Find where the given text appears and provide that cell's center as [X, Y] coordinate. 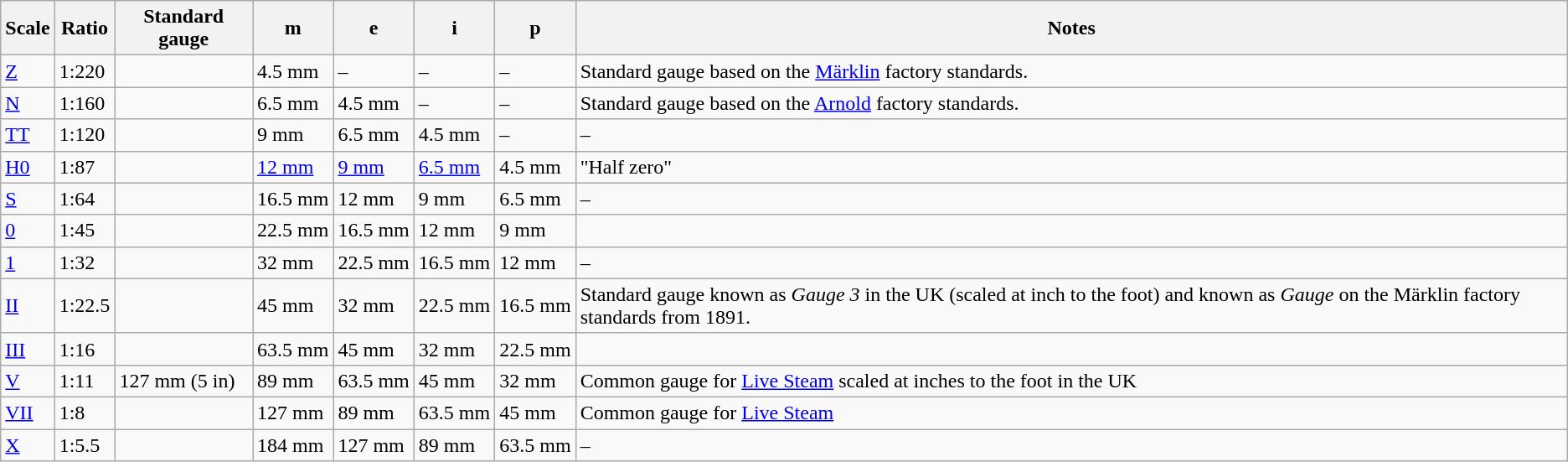
Standard gauge based on the Arnold factory standards. [1071, 103]
m [293, 29]
1:5.5 [85, 445]
III [28, 349]
1:220 [85, 71]
VII [28, 413]
Standard gauge based on the Märklin factory standards. [1071, 71]
1:64 [85, 199]
1:16 [85, 349]
H0 [28, 167]
p [535, 29]
1:11 [85, 381]
S [28, 199]
Ratio [85, 29]
Standard gauge [184, 29]
0 [28, 231]
e [374, 29]
Scale [28, 29]
i [454, 29]
184 mm [293, 445]
1:8 [85, 413]
TT [28, 135]
Z [28, 71]
1:32 [85, 262]
Common gauge for Live Steam scaled at inches to the foot in the UK [1071, 381]
127 mm (5 in) [184, 381]
V [28, 381]
1:45 [85, 231]
X [28, 445]
1:160 [85, 103]
Standard gauge known as Gauge 3 in the UK (scaled at inch to the foot) and known as Gauge on the Märklin factory standards from 1891. [1071, 305]
1 [28, 262]
1:120 [85, 135]
II [28, 305]
1:22.5 [85, 305]
Notes [1071, 29]
N [28, 103]
1:87 [85, 167]
"Half zero" [1071, 167]
Common gauge for Live Steam [1071, 413]
